Search for the cell housing the specified text and yield its [x, y] center coordinate. 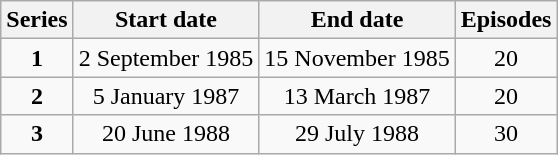
Episodes [506, 20]
5 January 1987 [166, 96]
2 September 1985 [166, 58]
End date [357, 20]
1 [37, 58]
30 [506, 134]
15 November 1985 [357, 58]
20 June 1988 [166, 134]
Series [37, 20]
2 [37, 96]
13 March 1987 [357, 96]
29 July 1988 [357, 134]
Start date [166, 20]
3 [37, 134]
